Identify which cell holds the provided text, then report its [x, y] central coordinate. 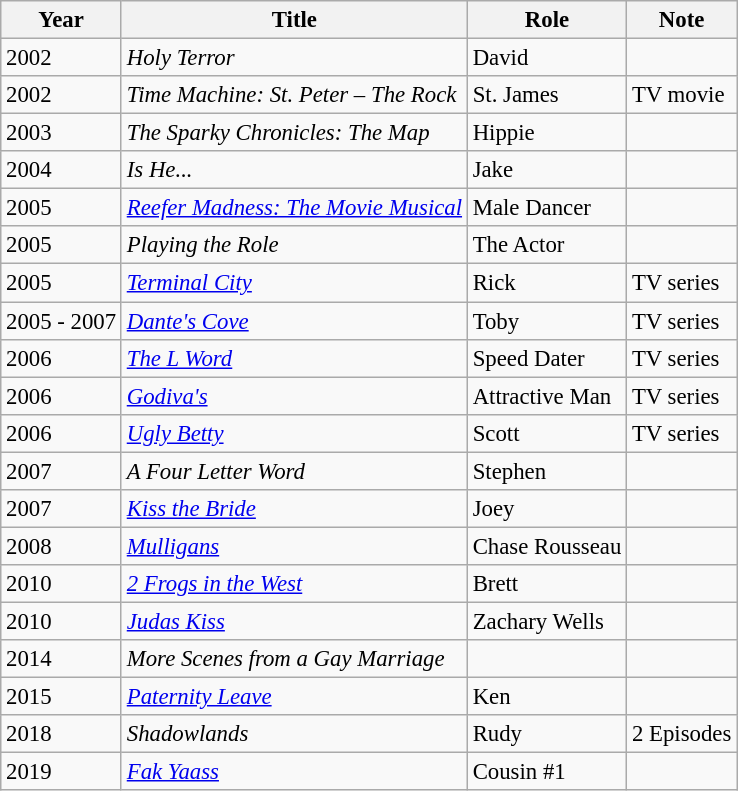
The L Word [294, 358]
2 Episodes [682, 734]
Note [682, 20]
Kiss the Bride [294, 509]
Shadowlands [294, 734]
Dante's Cove [294, 321]
Mulligans [294, 546]
2004 [62, 170]
Male Dancer [546, 208]
Rick [546, 283]
St. James [546, 95]
Attractive Man [546, 396]
TV movie [682, 95]
Cousin #1 [546, 772]
Hippie [546, 133]
Fak Yaass [294, 772]
Judas Kiss [294, 621]
Time Machine: St. Peter – The Rock [294, 95]
Role [546, 20]
Chase Rousseau [546, 546]
2015 [62, 697]
Toby [546, 321]
Ken [546, 697]
More Scenes from a Gay Marriage [294, 659]
The Actor [546, 245]
2008 [62, 546]
Scott [546, 433]
Paternity Leave [294, 697]
2005 - 2007 [62, 321]
Title [294, 20]
2018 [62, 734]
Stephen [546, 471]
Rudy [546, 734]
Holy Terror [294, 58]
Playing the Role [294, 245]
A Four Letter Word [294, 471]
Terminal City [294, 283]
Ugly Betty [294, 433]
Zachary Wells [546, 621]
Year [62, 20]
Jake [546, 170]
Brett [546, 584]
Godiva's [294, 396]
2003 [62, 133]
Joey [546, 509]
2019 [62, 772]
Speed Dater [546, 358]
The Sparky Chronicles: The Map [294, 133]
2 Frogs in the West [294, 584]
David [546, 58]
2014 [62, 659]
Is He... [294, 170]
Reefer Madness: The Movie Musical [294, 208]
